Find where the given text appears and provide that cell's center as [X, Y] coordinate. 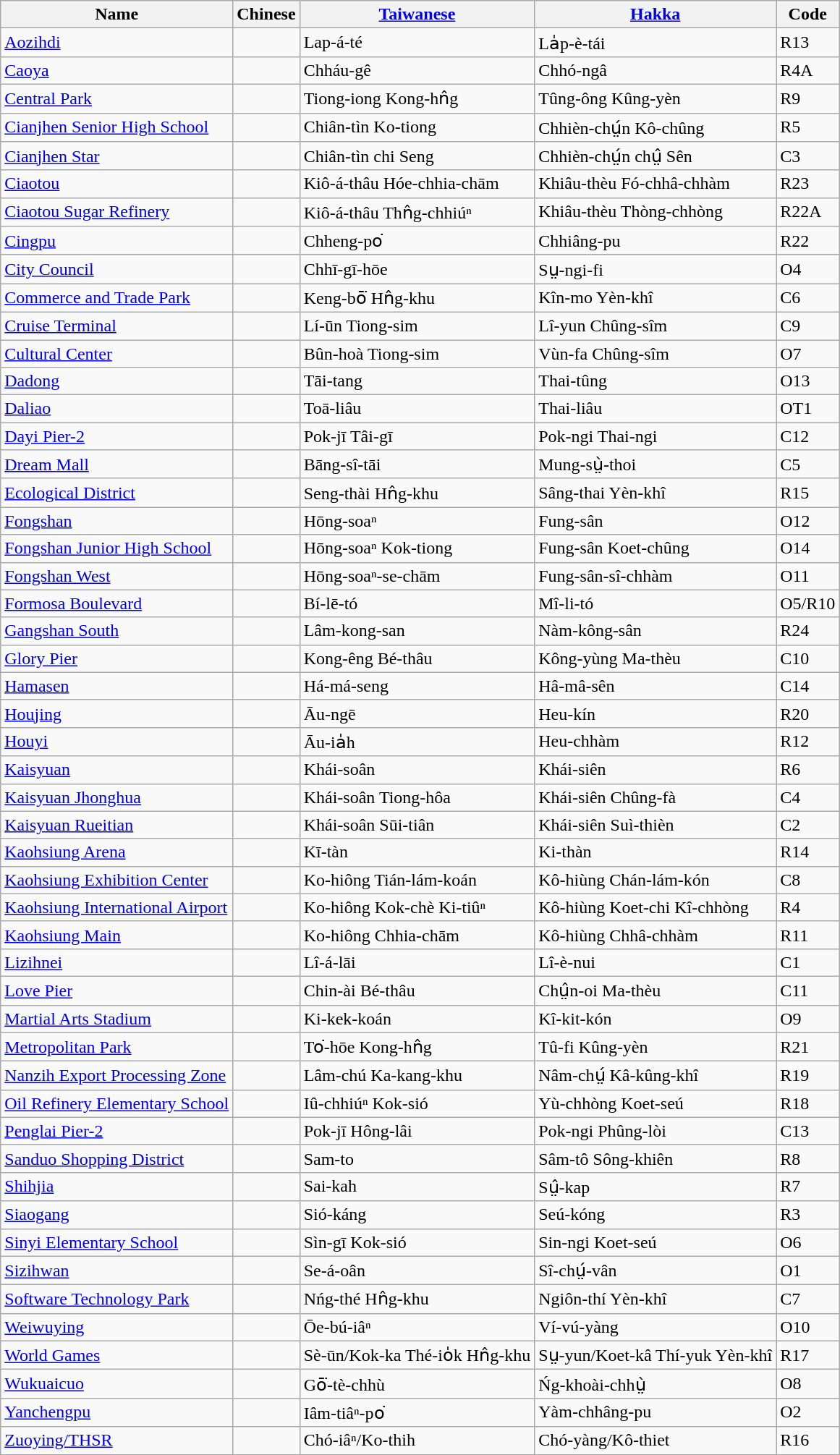
Chheng-po͘ [417, 241]
Nanzih Export Processing Zone [117, 1076]
Seng-thài Hn̂g-khu [417, 493]
Chhiâng-pu [656, 241]
Kaohsiung International Airport [117, 907]
C4 [807, 797]
Āu-ngē [417, 713]
Hōng-soaⁿ [417, 521]
R21 [807, 1047]
Pok-ngi Thai-ngi [656, 436]
Yàm-chhâng-pu [656, 1412]
C8 [807, 880]
O2 [807, 1412]
Chin-ài Bé-thâu [417, 990]
Lî-è-nui [656, 962]
Fongshan West [117, 576]
Kaisyuan Jhonghua [117, 797]
Sî-chṳ́-vân [656, 1271]
Keng-bō͘ Hn̂g-khu [417, 298]
Cultural Center [117, 354]
Aozihdi [117, 43]
Kîn-mo Yèn-khî [656, 298]
La̍p-è-tái [656, 43]
R16 [807, 1441]
Chinese [266, 14]
Hamasen [117, 686]
R18 [807, 1103]
Pok-jī Tâi-gī [417, 436]
Tû-fi Kûng-yèn [656, 1047]
Khái-soân Tiong-hôa [417, 797]
To͘-hōe Kong-hn̂g [417, 1047]
Hakka [656, 14]
City Council [117, 269]
Bí-lē-tó [417, 603]
Sam-to [417, 1158]
Kiô-á-thâu Thn̂g-chhiúⁿ [417, 212]
Kông-yùng Ma-thèu [656, 658]
Dayi Pier-2 [117, 436]
Chháu-gê [417, 70]
Vùn-fa Chûng-sîm [656, 354]
Kong-êng Bé-thâu [417, 658]
O11 [807, 576]
Tāi-tang [417, 381]
Sinyi Elementary School [117, 1242]
Kô-hiùng Chhâ-chhàm [656, 935]
Lap-á-té [417, 43]
Kaohsiung Arena [117, 852]
C9 [807, 326]
Formosa Boulevard [117, 603]
Nâm-chṳ́ Kâ-kûng-khî [656, 1076]
Code [807, 14]
C2 [807, 825]
O12 [807, 521]
Āu-ia̍h [417, 742]
Commerce and Trade Park [117, 298]
Sṳ-yun/Koet-kâ Thí-yuk Yèn-khî [656, 1355]
Fongshan Junior High School [117, 548]
Ko-hiông Chhia-chām [417, 935]
O8 [807, 1384]
R8 [807, 1158]
Bāng-sî-tāi [417, 465]
Pok-jī Hông-lâi [417, 1131]
Dream Mall [117, 465]
O1 [807, 1271]
Hâ-mâ-sên [656, 686]
Thai-tûng [656, 381]
R6 [807, 770]
Bûn-hoà Tiong-sim [417, 354]
R17 [807, 1355]
R5 [807, 127]
Kô-hiùng Koet-chi Kî-chhòng [656, 907]
Lâm-kong-san [417, 631]
Kaisyuan Rueitian [117, 825]
Tiong-iong Kong-hn̂g [417, 98]
R24 [807, 631]
R11 [807, 935]
Sió-káng [417, 1215]
Khái-soân [417, 770]
Chó-iâⁿ/Ko-thih [417, 1441]
Iû-chhiúⁿ Kok-sió [417, 1103]
Chhièn-chṳ́n Kô-chûng [656, 127]
Kaisyuan [117, 770]
Kî-kit-kón [656, 1019]
Sai-kah [417, 1187]
O10 [807, 1327]
O13 [807, 381]
C11 [807, 990]
Lî-yun Chûng-sîm [656, 326]
O14 [807, 548]
Houjing [117, 713]
Kiô-á-thâu Hóe-chhia-chām [417, 184]
R4 [807, 907]
Nńg-thé Hn̂g-khu [417, 1299]
C10 [807, 658]
Kī-tàn [417, 852]
Martial Arts Stadium [117, 1019]
Hōng-soaⁿ Kok-tiong [417, 548]
Khái-soân Sūi-tiân [417, 825]
Glory Pier [117, 658]
R20 [807, 713]
R12 [807, 742]
C13 [807, 1131]
Há-má-seng [417, 686]
Caoya [117, 70]
Chiân-tìn chi Seng [417, 156]
Thai-liâu [656, 409]
Name [117, 14]
Ōe-bú-iâⁿ [417, 1327]
C1 [807, 962]
R22A [807, 212]
Cruise Terminal [117, 326]
Lí-ūn Tiong-sim [417, 326]
R23 [807, 184]
Fongshan [117, 521]
Taiwanese [417, 14]
Yanchengpu [117, 1412]
Zuoying/THSR [117, 1441]
Fung-sân [656, 521]
Kô-hiùng Chán-lám-kón [656, 880]
Sṳ̂-kap [656, 1187]
Chhó-ngâ [656, 70]
Houyi [117, 742]
Nàm-kông-sân [656, 631]
R14 [807, 852]
R3 [807, 1215]
C3 [807, 156]
Khiâu-thèu Thòng-chhòng [656, 212]
C14 [807, 686]
Fung-sân Koet-chûng [656, 548]
Heu-kín [656, 713]
Sanduo Shopping District [117, 1158]
Pok-ngi Phûng-lòi [656, 1131]
Gangshan South [117, 631]
Ki-thàn [656, 852]
Ko-hiông Kok-chè Ki-tiûⁿ [417, 907]
R7 [807, 1187]
Mî-li-tó [656, 603]
Ecological District [117, 493]
R22 [807, 241]
Oil Refinery Elementary School [117, 1103]
Chṳ̂n-oi Ma-thèu [656, 990]
Gō͘-tè-chhù [417, 1384]
C5 [807, 465]
Ciaotou Sugar Refinery [117, 212]
Shihjia [117, 1187]
O4 [807, 269]
Lizihnei [117, 962]
Chhī-gī-hōe [417, 269]
Wukuaicuo [117, 1384]
Sâm-tô Sông-khiên [656, 1158]
C12 [807, 436]
Kaohsiung Main [117, 935]
Ngiôn-thí Yèn-khî [656, 1299]
Ciaotou [117, 184]
Lâm-chú Ka-kang-khu [417, 1076]
R4A [807, 70]
Penglai Pier-2 [117, 1131]
R9 [807, 98]
O7 [807, 354]
Kaohsiung Exhibition Center [117, 880]
Siaogang [117, 1215]
Software Technology Park [117, 1299]
Sìn-gī Kok-sió [417, 1242]
Lî-á-lāi [417, 962]
O6 [807, 1242]
Cingpu [117, 241]
Sṳ-ngi-fi [656, 269]
Yù-chhòng Koet-seú [656, 1103]
Dadong [117, 381]
Khái-siên Suì-thièn [656, 825]
O9 [807, 1019]
Chhièn-chṳ́n chṳ̂ Sên [656, 156]
Sizihwan [117, 1271]
Tûng-ông Kûng-yèn [656, 98]
Khái-siên [656, 770]
Mung-sṳ̀-thoi [656, 465]
Central Park [117, 98]
R13 [807, 43]
Khái-siên Chûng-fà [656, 797]
Daliao [117, 409]
C7 [807, 1299]
Iâm-tiâⁿ-po͘ [417, 1412]
World Games [117, 1355]
Seú-kóng [656, 1215]
Sin-ngi Koet-seú [656, 1242]
Heu-chhàm [656, 742]
Chiân-tìn Ko-tiong [417, 127]
Love Pier [117, 990]
C6 [807, 298]
Sè-ūn/Kok-ka Thé-io̍k Hn̂g-khu [417, 1355]
Ko-hiông Tián-lám-koán [417, 880]
OT1 [807, 409]
Cianjhen Senior High School [117, 127]
Chó-yàng/Kô-thiet [656, 1441]
Metropolitan Park [117, 1047]
R15 [807, 493]
R19 [807, 1076]
Fung-sân-sî-chhàm [656, 576]
Ńg-khoài-chhṳ̀ [656, 1384]
Khiâu-thèu Fó-chhâ-chhàm [656, 184]
Hōng-soaⁿ-se-chām [417, 576]
Ki-kek-koán [417, 1019]
Sâng-thai Yèn-khî [656, 493]
O5/R10 [807, 603]
Cianjhen Star [117, 156]
Toā-liâu [417, 409]
Weiwuying [117, 1327]
Se-á-oân [417, 1271]
Ví-vú-yàng [656, 1327]
